Pinpoint the cell where the given text exists, returning its (x, y) midpoint coordinate. 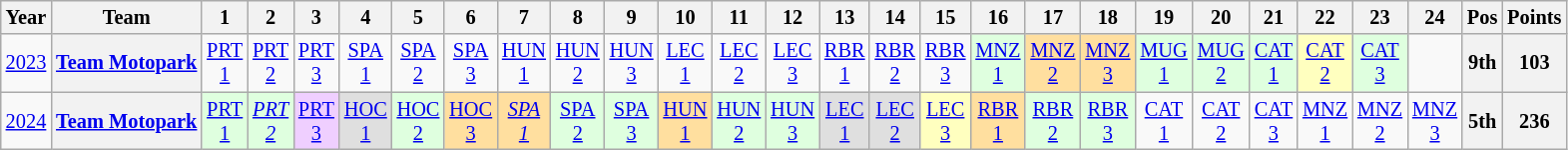
6 (471, 17)
Points (1534, 17)
10 (686, 17)
Pos (1482, 17)
Year (26, 17)
MUG2 (1222, 63)
18 (1108, 17)
Team (126, 17)
2 (270, 17)
2023 (26, 63)
22 (1325, 17)
MUG1 (1164, 63)
23 (1379, 17)
2024 (26, 121)
15 (945, 17)
8 (578, 17)
17 (1052, 17)
236 (1534, 121)
HOC1 (365, 121)
11 (739, 17)
20 (1222, 17)
13 (844, 17)
HOC3 (471, 121)
24 (1435, 17)
5 (419, 17)
4 (365, 17)
16 (998, 17)
103 (1534, 63)
12 (792, 17)
7 (524, 17)
19 (1164, 17)
3 (316, 17)
1 (225, 17)
HOC2 (419, 121)
14 (894, 17)
9 (632, 17)
9th (1482, 63)
5th (1482, 121)
21 (1274, 17)
